Output the [x, y] coordinate of the center of the cell containing the given text.  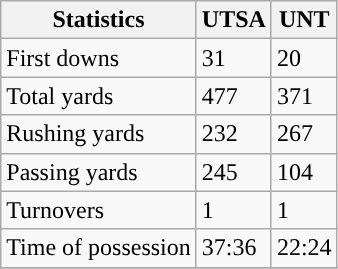
Total yards [99, 96]
UNT [304, 20]
104 [304, 172]
Passing yards [99, 172]
267 [304, 134]
37:36 [234, 248]
Statistics [99, 20]
245 [234, 172]
31 [234, 58]
Turnovers [99, 210]
371 [304, 96]
Rushing yards [99, 134]
First downs [99, 58]
Time of possession [99, 248]
20 [304, 58]
22:24 [304, 248]
232 [234, 134]
UTSA [234, 20]
477 [234, 96]
